Search for the cell housing the specified text and yield its (x, y) center coordinate. 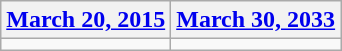
March 20, 2015 (86, 20)
March 30, 2033 (256, 20)
